Detect which cell encompasses the target text, then output its [X, Y] center coordinate. 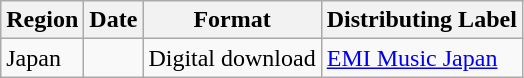
Region [42, 20]
Format [232, 20]
Japan [42, 58]
EMI Music Japan [422, 58]
Date [114, 20]
Digital download [232, 58]
Distributing Label [422, 20]
